Return [X, Y] of the center of cell containing provided text 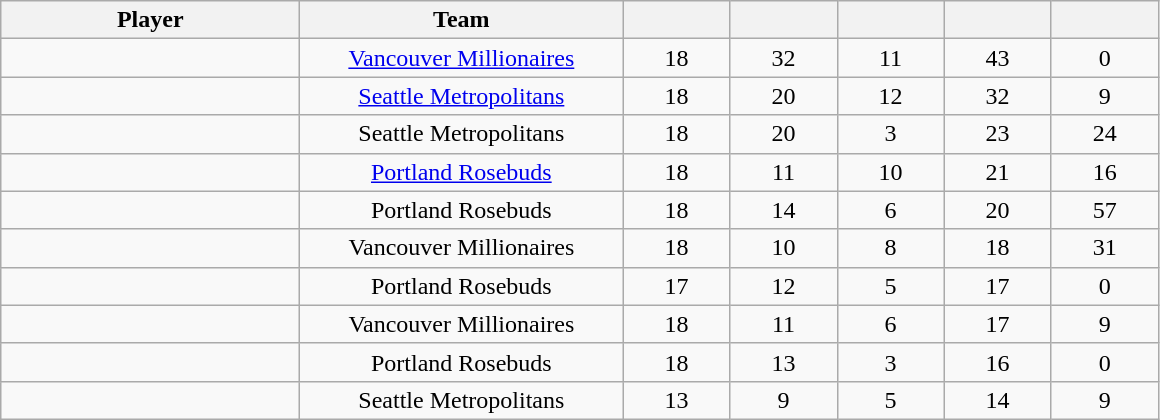
Player [150, 20]
24 [1104, 134]
8 [890, 248]
21 [998, 172]
23 [998, 134]
57 [1104, 210]
31 [1104, 248]
43 [998, 58]
Team [462, 20]
